For the text-containing cell, return its midpoint in (x, y) coordinate format. 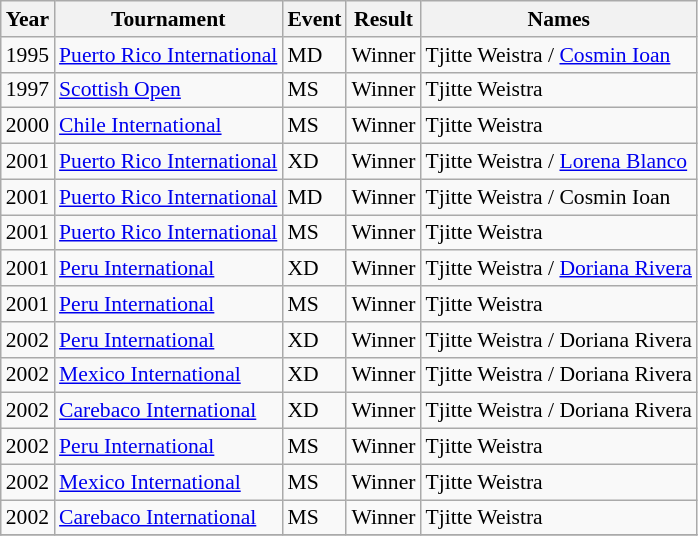
Names (558, 19)
Scottish Open (168, 90)
Chile International (168, 126)
Year (28, 19)
2000 (28, 126)
1995 (28, 55)
Tjitte Weistra / Lorena Blanco (558, 162)
Result (383, 19)
Tournament (168, 19)
Event (314, 19)
1997 (28, 90)
